Locate the cell with the specified text and output its (x, y) center coordinate. 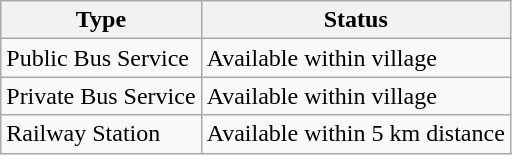
Type (101, 20)
Public Bus Service (101, 58)
Available within 5 km distance (356, 134)
Private Bus Service (101, 96)
Railway Station (101, 134)
Status (356, 20)
